Scan for the cell matching the given text and deliver its [x, y] coordinate at center. 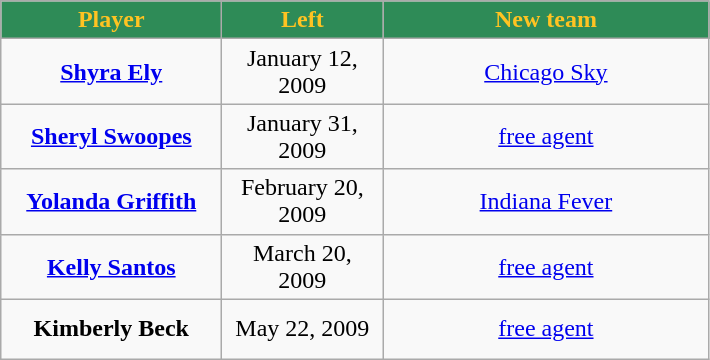
Player [112, 20]
Left [302, 20]
January 31, 2009 [302, 136]
February 20, 2009 [302, 202]
Sheryl Swoopes [112, 136]
Kelly Santos [112, 266]
Chicago Sky [546, 72]
Indiana Fever [546, 202]
May 22, 2009 [302, 329]
March 20, 2009 [302, 266]
Shyra Ely [112, 72]
January 12, 2009 [302, 72]
Kimberly Beck [112, 329]
New team [546, 20]
Yolanda Griffith [112, 202]
